For the text-containing cell, return its midpoint in (x, y) coordinate format. 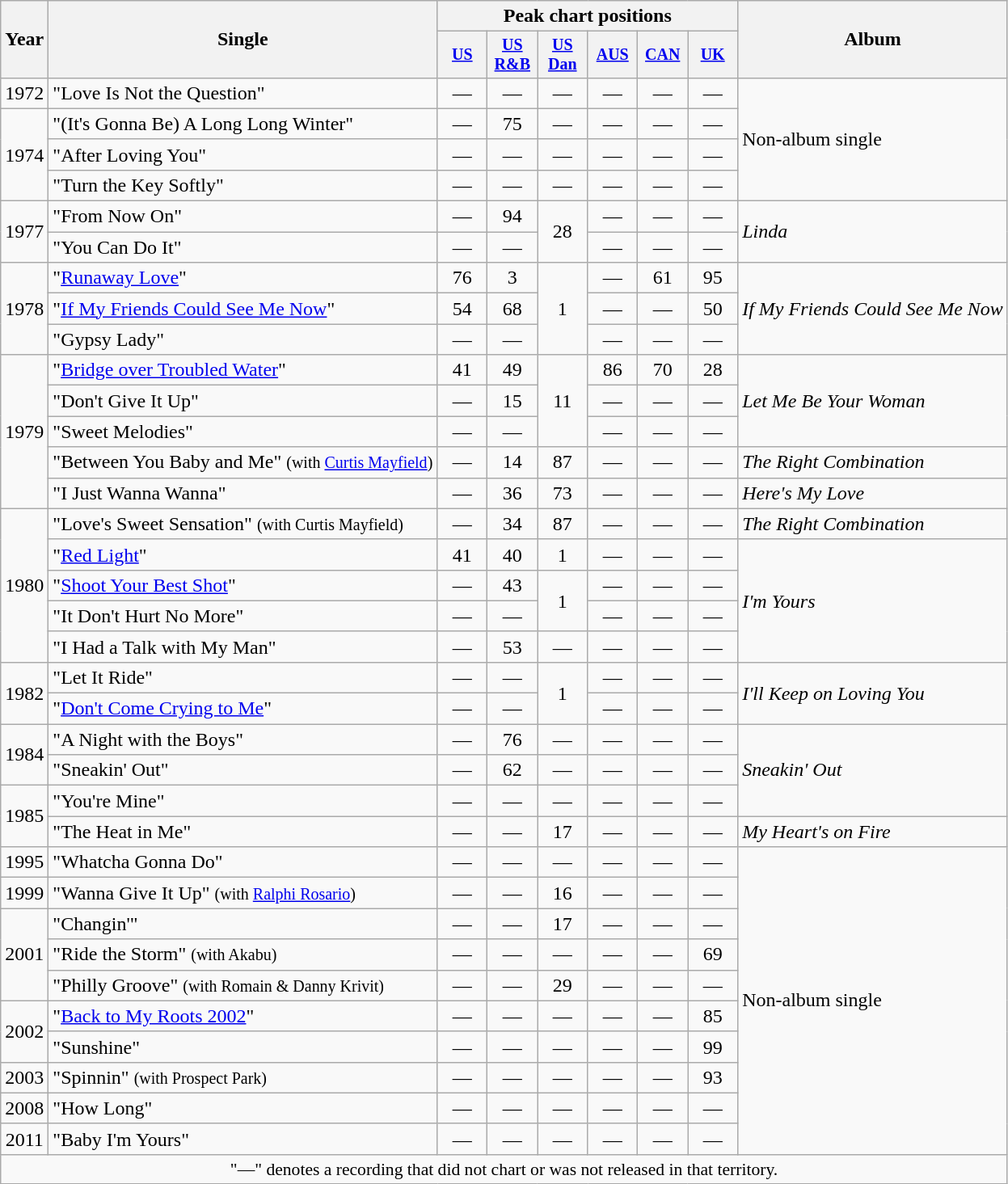
1999 (24, 893)
"Baby I'm Yours" (243, 1139)
"Turn the Key Softly" (243, 185)
2001 (24, 954)
1977 (24, 232)
"After Loving You" (243, 154)
16 (563, 893)
1982 (24, 693)
1974 (24, 154)
43 (512, 585)
"Red Light" (243, 554)
1985 (24, 816)
1978 (24, 309)
Linda (873, 232)
"I Just Wanna Wanna" (243, 493)
Here's My Love (873, 493)
73 (563, 493)
"Love's Sweet Sensation" (with Curtis Mayfield) (243, 524)
I'm Yours (873, 600)
Single (243, 40)
53 (512, 647)
"Back to My Roots 2002" (243, 1016)
3 (512, 278)
68 (512, 309)
"Whatcha Gonna Do" (243, 862)
1984 (24, 755)
62 (512, 770)
54 (462, 309)
AUS (613, 55)
2008 (24, 1108)
If My Friends Could See Me Now (873, 309)
"Spinnin" (with Prospect Park) (243, 1077)
2002 (24, 1031)
"Sunshine" (243, 1047)
"The Heat in Me" (243, 832)
99 (713, 1047)
14 (512, 462)
40 (512, 554)
"Sweet Melodies" (243, 432)
50 (713, 309)
"(It's Gonna Be) A Long Long Winter" (243, 124)
70 (663, 370)
Album (873, 40)
2003 (24, 1077)
1972 (24, 93)
USR&B (512, 55)
1980 (24, 585)
Peak chart positions (588, 16)
"Shoot Your Best Shot" (243, 585)
"Don't Come Crying to Me" (243, 709)
"Let It Ride" (243, 677)
2011 (24, 1139)
"—" denotes a recording that did not chart or was not released in that territory. (504, 1169)
"Don't Give It Up" (243, 401)
15 (512, 401)
"Bridge over Troubled Water" (243, 370)
CAN (663, 55)
"Between You Baby and Me" (with Curtis Mayfield) (243, 462)
69 (713, 954)
"Ride the Storm" (with Akabu) (243, 954)
86 (613, 370)
"From Now On" (243, 217)
"You Can Do It" (243, 247)
"I Had a Talk with My Man" (243, 647)
1979 (24, 432)
94 (512, 217)
"Love Is Not the Question" (243, 93)
Let Me Be Your Woman (873, 401)
US (462, 55)
"You're Mine" (243, 801)
"How Long" (243, 1108)
"Changin'" (243, 924)
"It Don't Hurt No More" (243, 616)
I'll Keep on Loving You (873, 693)
Sneakin' Out (873, 770)
85 (713, 1016)
"Philly Groove" (with Romain & Danny Krivit) (243, 985)
Year (24, 40)
"Sneakin' Out" (243, 770)
USDan (563, 55)
34 (512, 524)
"Wanna Give It Up" (with Ralphi Rosario) (243, 893)
"A Night with the Boys" (243, 739)
11 (563, 401)
My Heart's on Fire (873, 832)
"Gypsy Lady" (243, 339)
29 (563, 985)
1995 (24, 862)
75 (512, 124)
49 (512, 370)
36 (512, 493)
61 (663, 278)
93 (713, 1077)
UK (713, 55)
95 (713, 278)
"Runaway Love" (243, 278)
"If My Friends Could See Me Now" (243, 309)
